For the text-containing cell, return its midpoint in [x, y] coordinate format. 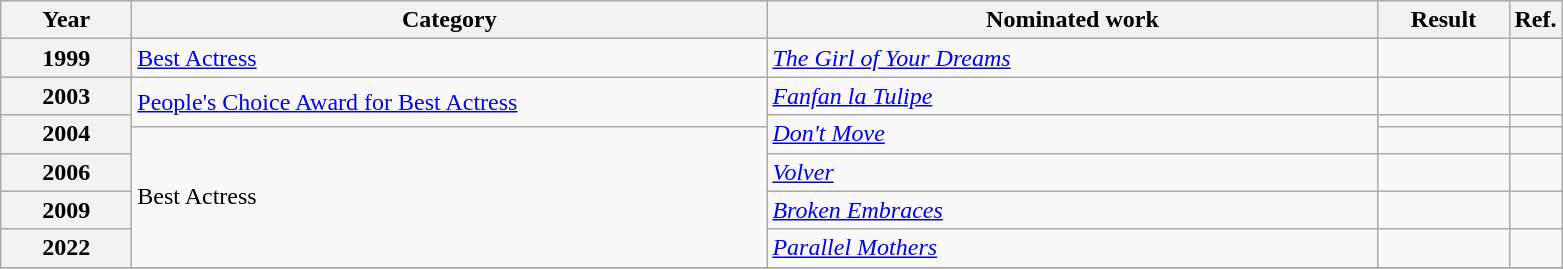
People's Choice Award for Best Actress [450, 102]
Ref. [1536, 20]
2009 [66, 210]
2004 [66, 134]
Don't Move [1072, 134]
2006 [66, 172]
Nominated work [1072, 20]
The Girl of Your Dreams [1072, 58]
2003 [66, 96]
2022 [66, 248]
Result [1444, 20]
Year [66, 20]
1999 [66, 58]
Broken Embraces [1072, 210]
Parallel Mothers [1072, 248]
Volver [1072, 172]
Fanfan la Tulipe [1072, 96]
Category [450, 20]
